Pinpoint the cell where the given text exists, returning its (X, Y) midpoint coordinate. 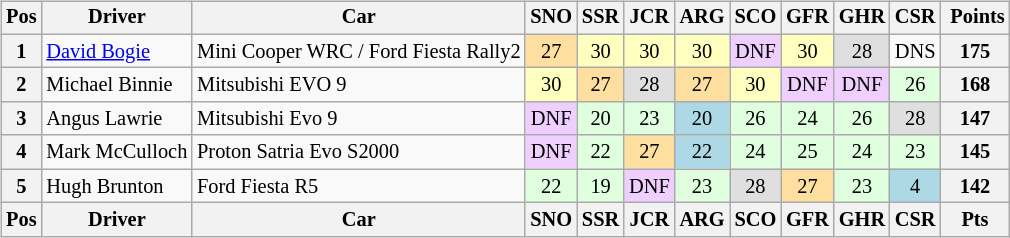
25 (808, 152)
142 (974, 186)
Mark McCulloch (116, 152)
DNS (915, 51)
Mini Cooper WRC / Ford Fiesta Rally2 (358, 51)
Points (974, 18)
2 (21, 85)
Ford Fiesta R5 (358, 186)
Angus Lawrie (116, 119)
Mitsubishi EVO 9 (358, 85)
147 (974, 119)
3 (21, 119)
Mitsubishi Evo 9 (358, 119)
Proton Satria Evo S2000 (358, 152)
Hugh Brunton (116, 186)
5 (21, 186)
168 (974, 85)
175 (974, 51)
Michael Binnie (116, 85)
1 (21, 51)
19 (600, 186)
Pts (974, 220)
David Bogie (116, 51)
145 (974, 152)
